Identify which cell holds the provided text, then report its [x, y] central coordinate. 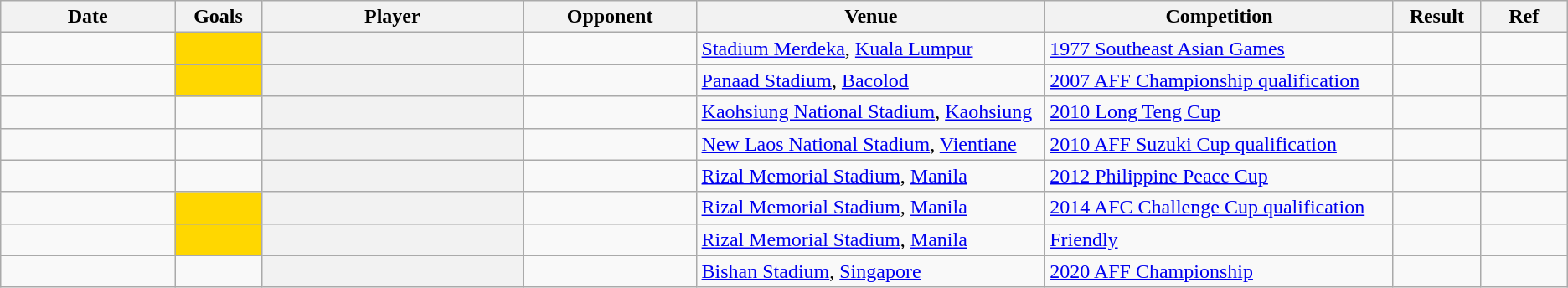
Friendly [1220, 239]
Ref [1524, 17]
Bishan Stadium, Singapore [871, 271]
1977 Southeast Asian Games [1220, 49]
2014 AFC Challenge Cup qualification [1220, 208]
Stadium Merdeka, Kuala Lumpur [871, 49]
2010 AFF Suzuki Cup qualification [1220, 144]
Date [88, 17]
Result [1436, 17]
Panaad Stadium, Bacolod [871, 80]
Venue [871, 17]
Player [392, 17]
Goals [219, 17]
2020 AFF Championship [1220, 271]
2012 Philippine Peace Cup [1220, 176]
New Laos National Stadium, Vientiane [871, 144]
Competition [1220, 17]
2007 AFF Championship qualification [1220, 80]
Opponent [610, 17]
2010 Long Teng Cup [1220, 112]
Kaohsiung National Stadium, Kaohsiung [871, 112]
